Provide the (x, y) coordinate of the cell's center where the given text is located.  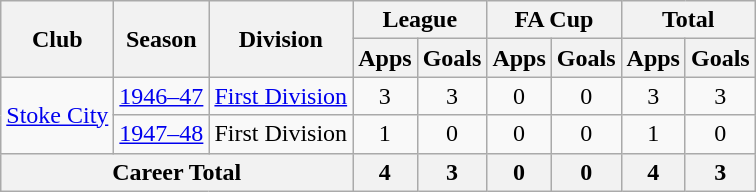
Total (688, 20)
1947–48 (162, 134)
League (420, 20)
FA Cup (554, 20)
Season (162, 39)
Division (281, 39)
1946–47 (162, 96)
Stoke City (58, 115)
Career Total (177, 172)
Club (58, 39)
